Detect which cell encompasses the target text, then output its (X, Y) center coordinate. 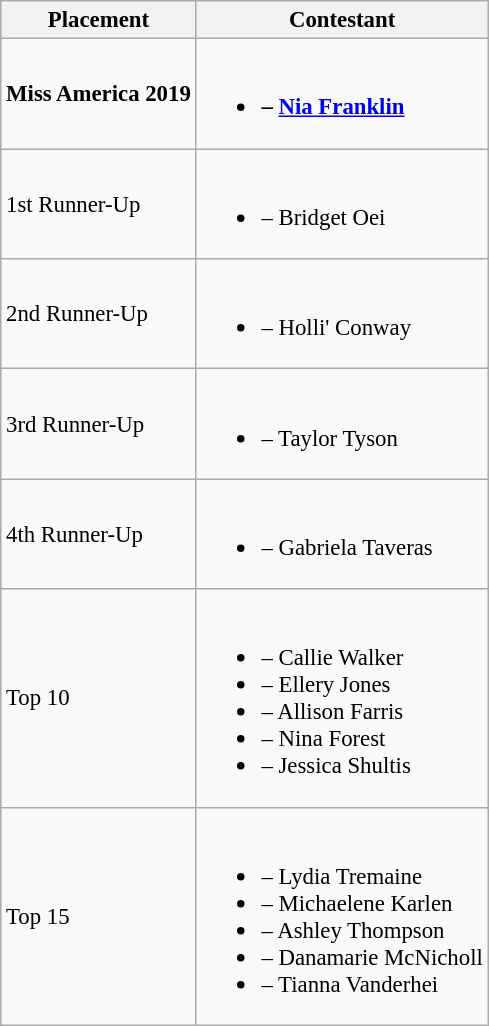
– Bridget Oei (342, 204)
2nd Runner-Up (98, 314)
Top 15 (98, 916)
3rd Runner-Up (98, 424)
Miss America 2019 (98, 94)
– Gabriela Taveras (342, 534)
– Nia Franklin (342, 94)
4th Runner-Up (98, 534)
– Lydia Tremaine – Michaelene Karlen – Ashley Thompson – Danamarie McNicholl – Tianna Vanderhei (342, 916)
– Callie Walker – Ellery Jones – Allison Farris – Nina Forest – Jessica Shultis (342, 698)
Top 10 (98, 698)
1st Runner-Up (98, 204)
– Holli' Conway (342, 314)
– Taylor Tyson (342, 424)
Placement (98, 20)
Contestant (342, 20)
